Pinpoint the cell where the given text exists, returning its [X, Y] midpoint coordinate. 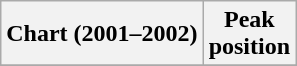
Chart (2001–2002) [102, 34]
Peakposition [249, 34]
